Return (x, y) of the center of cell containing provided text 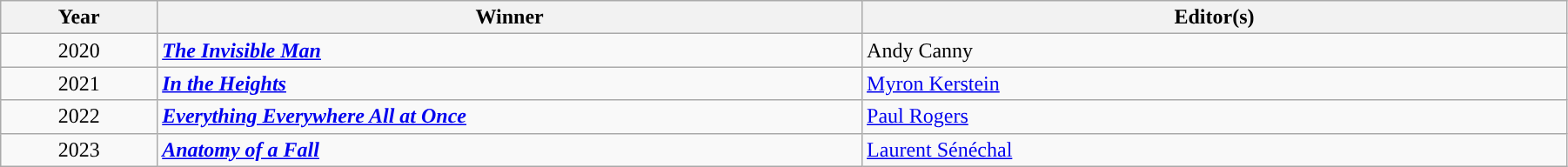
Myron Kerstein (1215, 83)
Andy Canny (1215, 50)
The Invisible Man (510, 50)
Laurent Sénéchal (1215, 150)
Everything Everywhere All at Once (510, 117)
2023 (79, 150)
2022 (79, 117)
In the Heights (510, 83)
2020 (79, 50)
2021 (79, 83)
Winner (510, 17)
Editor(s) (1215, 17)
Anatomy of a Fall (510, 150)
Paul Rogers (1215, 117)
Year (79, 17)
